Return [X, Y] of the center of cell containing provided text 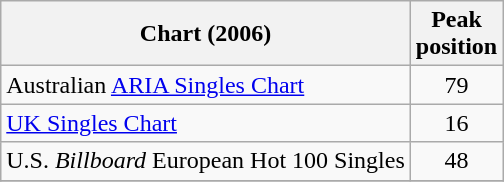
Australian ARIA Singles Chart [206, 85]
48 [456, 161]
79 [456, 85]
Peakposition [456, 34]
Chart (2006) [206, 34]
UK Singles Chart [206, 123]
U.S. Billboard European Hot 100 Singles [206, 161]
16 [456, 123]
